Output the [X, Y] coordinate of the center of the cell containing the given text.  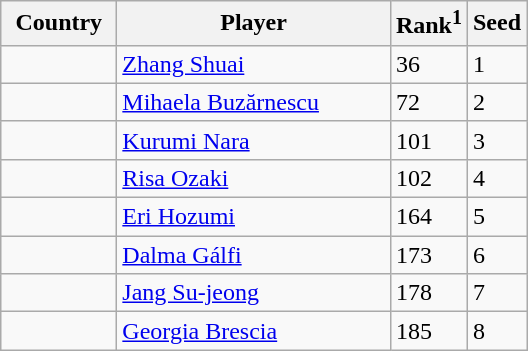
178 [428, 293]
Player [254, 24]
Georgia Brescia [254, 331]
3 [496, 140]
2 [496, 102]
164 [428, 217]
4 [496, 178]
Country [59, 24]
8 [496, 331]
36 [428, 64]
101 [428, 140]
72 [428, 102]
Kurumi Nara [254, 140]
Eri Hozumi [254, 217]
Dalma Gálfi [254, 255]
1 [496, 64]
6 [496, 255]
5 [496, 217]
7 [496, 293]
Rank1 [428, 24]
185 [428, 331]
Seed [496, 24]
Jang Su-jeong [254, 293]
Risa Ozaki [254, 178]
Zhang Shuai [254, 64]
173 [428, 255]
Mihaela Buzărnescu [254, 102]
102 [428, 178]
